Determine the (x, y) coordinate at the center of the cell enclosing the given text.  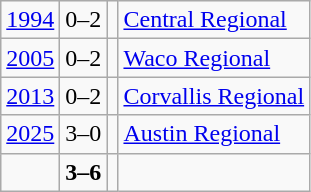
3–0 (84, 134)
Corvallis Regional (214, 96)
1994 (30, 20)
2013 (30, 96)
Waco Regional (214, 58)
Central Regional (214, 20)
2005 (30, 58)
3–6 (84, 172)
Austin Regional (214, 134)
2025 (30, 134)
